Detect which cell encompasses the target text, then output its (x, y) center coordinate. 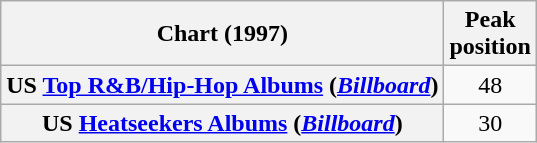
30 (490, 123)
US Heatseekers Albums (Billboard) (222, 123)
US Top R&B/Hip-Hop Albums (Billboard) (222, 85)
48 (490, 85)
Chart (1997) (222, 34)
Peakposition (490, 34)
